Output the [x, y] coordinate of the center of the cell containing the given text.  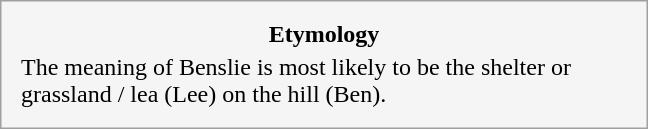
The meaning of Benslie is most likely to be the shelter or grassland / lea (Lee) on the hill (Ben). [324, 80]
Etymology [324, 35]
